Identify which cell holds the provided text, then report its (x, y) central coordinate. 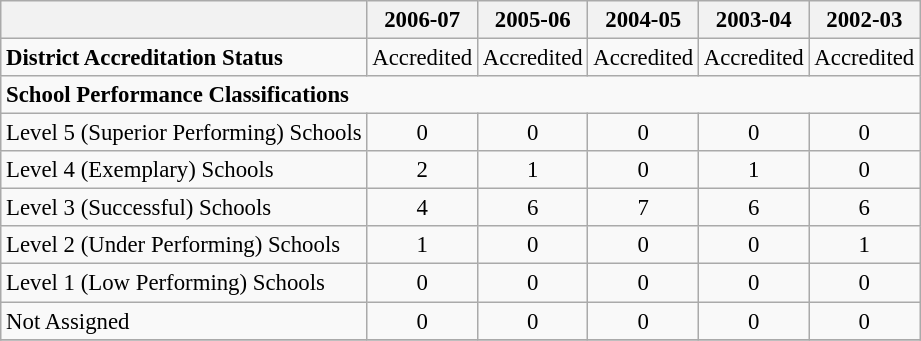
Level 3 (Successful) Schools (184, 208)
Level 5 (Superior Performing) Schools (184, 133)
2005-06 (532, 20)
Level 1 (Low Performing) Schools (184, 283)
2004-05 (644, 20)
District Accreditation Status (184, 58)
Level 2 (Under Performing) Schools (184, 245)
Not Assigned (184, 321)
2006-07 (422, 20)
2003-04 (754, 20)
4 (422, 208)
7 (644, 208)
School Performance Classifications (460, 95)
2002-03 (864, 20)
Level 4 (Exemplary) Schools (184, 170)
2 (422, 170)
